For the text-containing cell, return its midpoint in (X, Y) coordinate format. 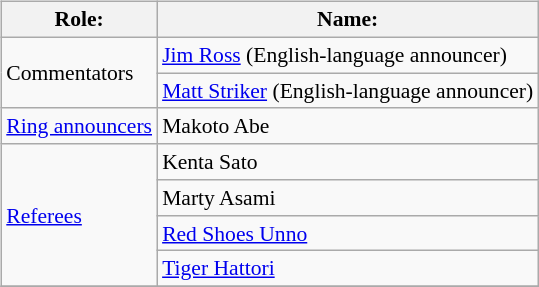
Red Shoes Unno (348, 233)
Referees (79, 215)
Kenta Sato (348, 162)
Role: (79, 20)
Commentators (79, 72)
Name: (348, 20)
Tiger Hattori (348, 269)
Marty Asami (348, 198)
Jim Ross (English-language announcer) (348, 55)
Makoto Abe (348, 126)
Matt Striker (English-language announcer) (348, 91)
Ring announcers (79, 126)
